Pinpoint the cell where the given text exists, returning its (x, y) midpoint coordinate. 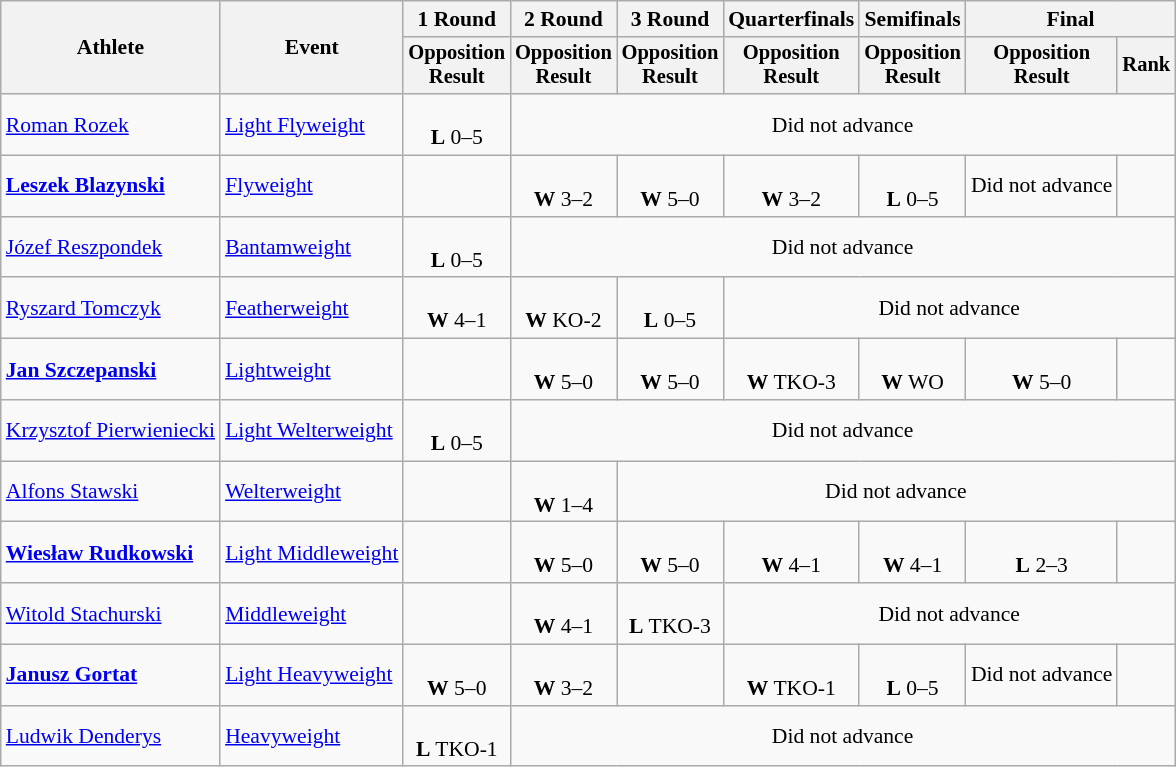
Józef Reszpondek (110, 248)
W KO-2 (564, 308)
Semifinals (912, 19)
Light Middleweight (312, 552)
Featherweight (312, 308)
Final (1070, 19)
W WO (912, 370)
Rank (1146, 66)
Event (312, 48)
Roman Rozek (110, 124)
W TKO-3 (791, 370)
Bantamweight (312, 248)
Wiesław Rudkowski (110, 552)
Ryszard Tomczyk (110, 308)
2 Round (564, 19)
Janusz Gortat (110, 676)
Athlete (110, 48)
Light Heavyweight (312, 676)
L TKO-1 (456, 736)
Light Flyweight (312, 124)
3 Round (670, 19)
1 Round (456, 19)
Heavyweight (312, 736)
L TKO-3 (670, 614)
W TKO-1 (791, 676)
Welterweight (312, 492)
W 1–4 (564, 492)
Ludwik Denderys (110, 736)
Leszek Blazynski (110, 186)
Light Welterweight (312, 430)
Alfons Stawski (110, 492)
L 2–3 (1042, 552)
Witold Stachurski (110, 614)
Quarterfinals (791, 19)
Middleweight (312, 614)
Lightweight (312, 370)
Jan Szczepanski (110, 370)
Flyweight (312, 186)
Krzysztof Pierwieniecki (110, 430)
